Detect which cell encompasses the target text, then output its (X, Y) center coordinate. 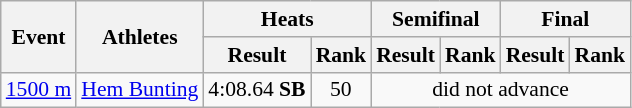
Hem Bunting (140, 90)
Event (38, 36)
did not advance (500, 90)
Final (566, 19)
Heats (287, 19)
1500 m (38, 90)
Semifinal (436, 19)
Athletes (140, 36)
50 (342, 90)
4:08.64 SB (256, 90)
